Capture the cell that displays the provided text and extract its (x, y) central coordinate. 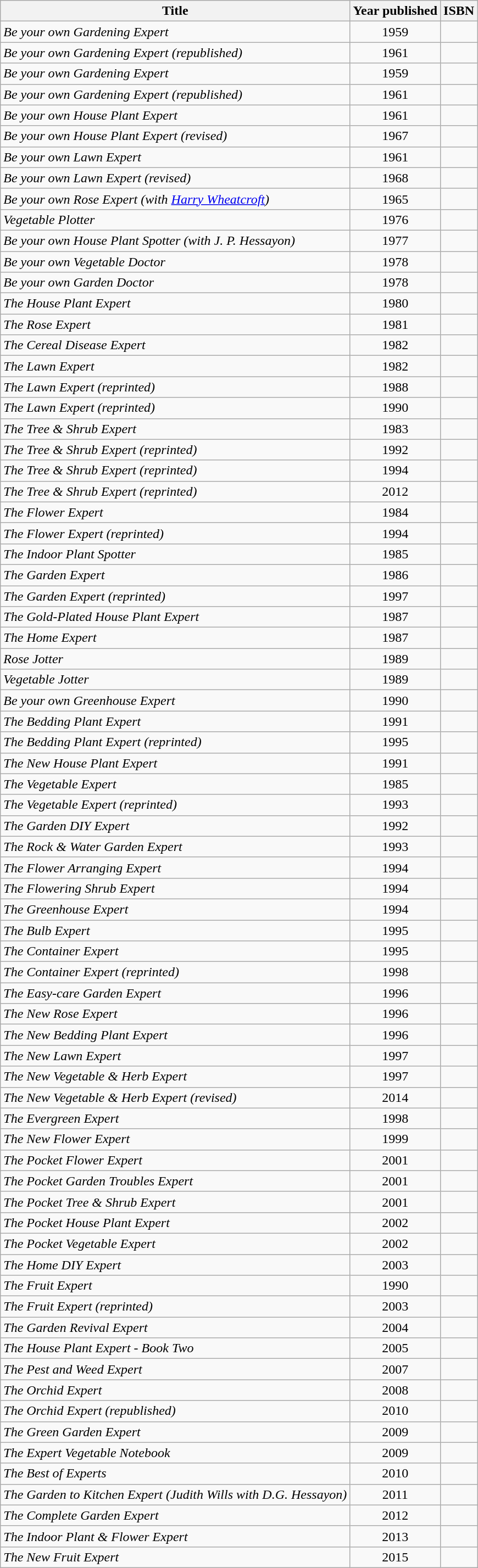
The Greenhouse Expert (175, 909)
1968 (396, 178)
1988 (396, 387)
1980 (396, 304)
The Rose Expert (175, 324)
1967 (396, 136)
Be your own Rose Expert (with Harry Wheatcroft) (175, 199)
2004 (396, 1328)
The Vegetable Expert (reprinted) (175, 805)
The Flower Arranging Expert (175, 867)
The Vegetable Expert (175, 784)
The Pocket Tree & Shrub Expert (175, 1202)
Rose Jotter (175, 659)
The Container Expert (175, 951)
The Lawn Expert (175, 366)
The Green Garden Expert (175, 1432)
The New Flower Expert (175, 1139)
The Bedding Plant Expert (175, 721)
The Rock & Water Garden Expert (175, 847)
The Garden to Kitchen Expert (Judith Wills with D.G. Hessayon) (175, 1494)
The Garden Expert (175, 575)
ISBN (459, 11)
1965 (396, 199)
The Fruit Expert (reprinted) (175, 1307)
The Tree & Shrub Expert (175, 429)
The Flower Expert (reprinted) (175, 533)
The Indoor Plant Spotter (175, 554)
2007 (396, 1369)
Vegetable Plotter (175, 220)
The Easy-care Garden Expert (175, 993)
The New House Plant Expert (175, 763)
1984 (396, 512)
The New Vegetable & Herb Expert (175, 1077)
The Garden Expert (reprinted) (175, 596)
Be your own Garden Doctor (175, 283)
The Fruit Expert (175, 1286)
2013 (396, 1536)
The Bulb Expert (175, 931)
The Pest and Weed Expert (175, 1369)
The Evergreen Expert (175, 1118)
The New Bedding Plant Expert (175, 1035)
Be your own Lawn Expert (175, 157)
The Bedding Plant Expert (reprinted) (175, 742)
The Flowering Shrub Expert (175, 888)
The New Fruit Expert (175, 1557)
Be your own House Plant Expert (175, 115)
The House Plant Expert - Book Two (175, 1348)
2005 (396, 1348)
1981 (396, 324)
2014 (396, 1097)
The Flower Expert (175, 512)
The Container Expert (reprinted) (175, 972)
The Pocket Vegetable Expert (175, 1244)
The Home DIY Expert (175, 1264)
The Home Expert (175, 638)
1986 (396, 575)
Year published (396, 11)
The New Rose Expert (175, 1014)
The Orchid Expert (175, 1390)
The Orchid Expert (republished) (175, 1411)
The Indoor Plant & Flower Expert (175, 1536)
The Cereal Disease Expert (175, 345)
Be your own Vegetable Doctor (175, 262)
The House Plant Expert (175, 304)
2008 (396, 1390)
The Pocket Flower Expert (175, 1160)
Title (175, 11)
The Garden Revival Expert (175, 1328)
The Best of Experts (175, 1474)
Be your own Lawn Expert (revised) (175, 178)
The Pocket House Plant Expert (175, 1223)
1983 (396, 429)
The Complete Garden Expert (175, 1515)
The Expert Vegetable Notebook (175, 1453)
Vegetable Jotter (175, 680)
2011 (396, 1494)
The New Lawn Expert (175, 1056)
1999 (396, 1139)
2015 (396, 1557)
1976 (396, 220)
The Pocket Garden Troubles Expert (175, 1181)
The New Vegetable & Herb Expert (revised) (175, 1097)
Be your own House Plant Expert (revised) (175, 136)
1977 (396, 240)
Be your own House Plant Spotter (with J. P. Hessayon) (175, 240)
The Garden DIY Expert (175, 826)
The Gold-Plated House Plant Expert (175, 617)
Be your own Greenhouse Expert (175, 701)
